Provide the [X, Y] coordinate of the cell's center where the given text is located.  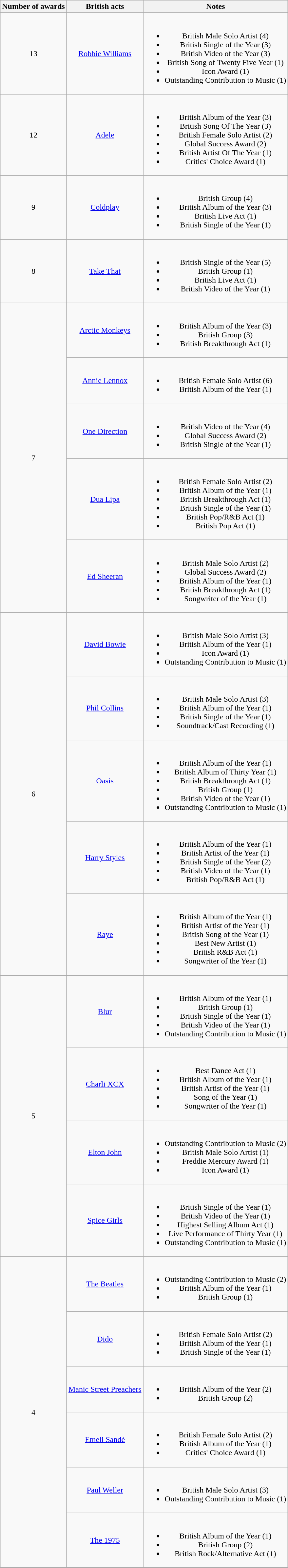
6 [33, 794]
7 [33, 457]
Raye [105, 935]
Paul Weller [105, 1490]
Outstanding Contribution to Music (2)British Male Solo Artist (1)Freddie Mercury Award (1)Icon Award (1) [216, 1152]
Dido [105, 1339]
British Male Solo Artist (2)Global Success Award (2)British Album of the Year (1)British Breakthrough Act (1)Songwriter of the Year (1) [216, 576]
British Group (4)British Album of the Year (3)British Live Act (1)British Single of the Year (1) [216, 207]
British Male Solo Artist (3)British Album of the Year (1)British Single of the Year (1)Soundtrack/Cast Recording (1) [216, 708]
The 1975 [105, 1540]
4 [33, 1412]
Coldplay [105, 207]
Ed Sheeran [105, 576]
5 [33, 1116]
British Female Solo Artist (2)British Album of the Year (1)British Single of the Year (1) [216, 1339]
8 [33, 271]
The Beatles [105, 1284]
Elton John [105, 1152]
David Bowie [105, 644]
British Album of the Year (1)British Artist of the Year (1)British Single of the Year (2)British Video of the Year (1)British Pop/R&B Act (1) [216, 858]
Phil Collins [105, 708]
British Single of the Year (5)British Group (1)British Live Act (1)British Video of the Year (1) [216, 271]
British Male Solo Artist (3)Outstanding Contribution to Music (1) [216, 1490]
Best Dance Act (1)British Album of the Year (1)British Artist of the Year (1)Song of the Year (1)Songwriter of the Year (1) [216, 1084]
Outstanding Contribution to Music (2)British Album of the Year (1)British Group (1) [216, 1284]
British Female Solo Artist (2)British Album of the Year (1)Critics' Choice Award (1) [216, 1439]
Notes [216, 7]
13 [33, 53]
Oasis [105, 780]
Adele [105, 135]
9 [33, 207]
Dua Lipa [105, 499]
Blur [105, 1011]
One Direction [105, 431]
British Album of the Year (2)British Group (2) [216, 1389]
British acts [105, 7]
British Album of the Year (1)British Group (1)British Single of the Year (1)British Video of the Year (1)Outstanding Contribution to Music (1) [216, 1011]
British Video of the Year (4)Global Success Award (2)British Single of the Year (1) [216, 431]
Spice Girls [105, 1220]
Charli XCX [105, 1084]
Manic Street Preachers [105, 1389]
British Male Solo Artist (3)British Album of the Year (1)Icon Award (1)Outstanding Contribution to Music (1) [216, 644]
Emeli Sandé [105, 1439]
British Female Solo Artist (6)British Album of the Year (1) [216, 381]
Annie Lennox [105, 381]
Harry Styles [105, 858]
12 [33, 135]
Robbie Williams [105, 53]
British Album of the Year (1)British Group (2)British Rock/Alternative Act (1) [216, 1540]
Take That [105, 271]
British Album of the Year (3)British Group (3)British Breakthrough Act (1) [216, 330]
Arctic Monkeys [105, 330]
Number of awards [33, 7]
